Pinpoint the cell where the given text exists, returning its [x, y] midpoint coordinate. 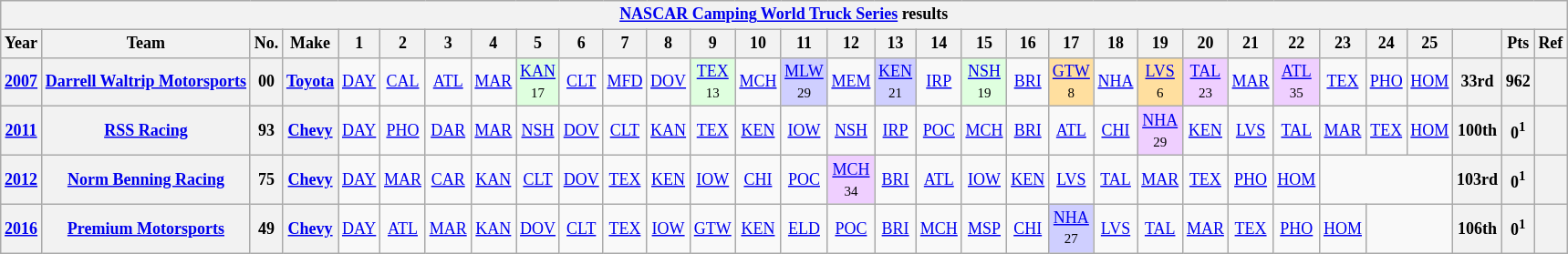
4 [493, 44]
5 [538, 44]
Darrell Waltrip Motorsports [146, 82]
Ref [1551, 44]
Year [22, 44]
18 [1116, 44]
17 [1072, 44]
No. [266, 44]
NHA [1116, 82]
16 [1028, 44]
MFD [625, 82]
Make [310, 44]
Team [146, 44]
25 [1430, 44]
ELD [805, 229]
93 [266, 131]
RSS Racing [146, 131]
NASCAR Camping World Truck Series results [784, 15]
KAN17 [538, 82]
TAL23 [1206, 82]
2012 [22, 179]
CAL [403, 82]
7 [625, 44]
CAR [448, 179]
DAR [448, 131]
Pts [1518, 44]
Premium Motorsports [146, 229]
2016 [22, 229]
2 [403, 44]
8 [669, 44]
21 [1251, 44]
ATL35 [1297, 82]
MCH34 [851, 179]
GTW [712, 229]
15 [984, 44]
24 [1386, 44]
NHA29 [1160, 131]
103rd [1478, 179]
19 [1160, 44]
MSP [984, 229]
106th [1478, 229]
Norm Benning Racing [146, 179]
75 [266, 179]
49 [266, 229]
MLW29 [805, 82]
NSH19 [984, 82]
MEM [851, 82]
962 [1518, 82]
2011 [22, 131]
GTW8 [1072, 82]
KEN21 [896, 82]
TEX13 [712, 82]
6 [581, 44]
NHA27 [1072, 229]
00 [266, 82]
22 [1297, 44]
1 [359, 44]
13 [896, 44]
20 [1206, 44]
12 [851, 44]
9 [712, 44]
100th [1478, 131]
11 [805, 44]
23 [1343, 44]
14 [939, 44]
3 [448, 44]
2007 [22, 82]
10 [758, 44]
Toyota [310, 82]
LVS6 [1160, 82]
33rd [1478, 82]
